From the cell containing the given text, extract its center point as [X, Y] coordinate. 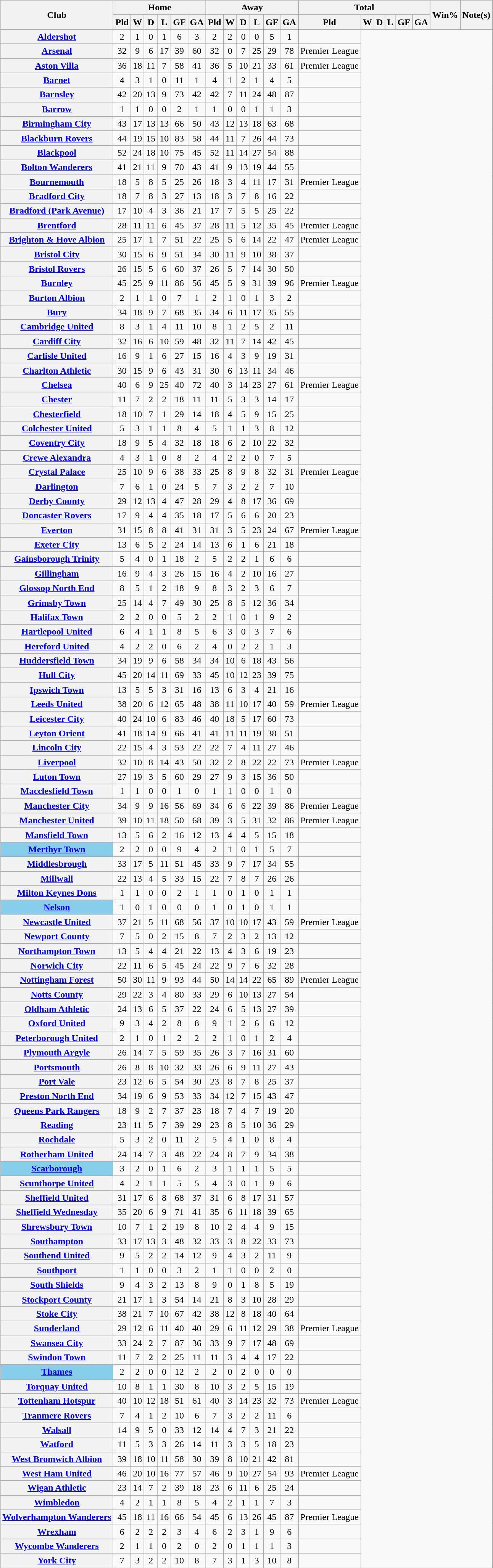
Win% [445, 15]
Sheffield United [57, 1198]
72 [197, 385]
70 [179, 167]
Wycombe Wanderers [57, 1546]
Barnet [57, 80]
Carlisle United [57, 356]
Aldershot [57, 37]
Ipswich Town [57, 690]
Bristol City [57, 254]
Norwich City [57, 966]
Portsmouth [57, 1067]
78 [289, 51]
Club [57, 15]
Leeds United [57, 704]
Swansea City [57, 1343]
Rotherham United [57, 1154]
80 [179, 994]
Hull City [57, 675]
Bradford (Park Avenue) [57, 211]
Reading [57, 1125]
Brentford [57, 225]
Scunthorpe United [57, 1183]
Tranmere Rovers [57, 1415]
Exeter City [57, 545]
Wigan Athletic [57, 1488]
Cardiff City [57, 341]
Manchester United [57, 820]
Lincoln City [57, 748]
Thames [57, 1372]
Newport County [57, 937]
West Bromwich Albion [57, 1459]
Bristol Rovers [57, 269]
89 [289, 980]
81 [289, 1459]
Hartlepool United [57, 631]
Colchester United [57, 429]
Glossop North End [57, 588]
Walsall [57, 1430]
Bournemouth [57, 182]
Crewe Alexandra [57, 458]
Charlton Athletic [57, 370]
Everton [57, 530]
96 [289, 283]
Leyton Orient [57, 733]
Swindon Town [57, 1358]
Chester [57, 399]
64 [289, 1314]
Southampton [57, 1241]
Nelson [57, 908]
Preston North End [57, 1096]
Bradford City [57, 196]
Stoke City [57, 1314]
Arsenal [57, 51]
Aston Villa [57, 66]
West Ham United [57, 1473]
Port Vale [57, 1081]
63 [272, 124]
Doncaster Rovers [57, 516]
Gainsborough Trinity [57, 559]
Queens Park Rangers [57, 1111]
York City [57, 1560]
Milton Keynes Dons [57, 893]
Leicester City [57, 719]
Burton Albion [57, 298]
Stockport County [57, 1299]
Hereford United [57, 646]
Crystal Palace [57, 472]
Chesterfield [57, 414]
Derby County [57, 501]
88 [289, 153]
Wolverhampton Wanderers [57, 1517]
Wimbledon [57, 1502]
Chelsea [57, 385]
Southport [57, 1270]
Torquay United [57, 1386]
77 [179, 1473]
South Shields [57, 1285]
Plymouth Argyle [57, 1052]
Nottingham Forest [57, 980]
Macclesfield Town [57, 791]
Note(s) [476, 15]
Cambridge United [57, 327]
Huddersfield Town [57, 661]
Home [159, 8]
Total [364, 8]
Watford [57, 1444]
Barrow [57, 109]
Coventry City [57, 443]
Grimsby Town [57, 602]
Oldham Athletic [57, 1009]
49 [179, 602]
Barnsley [57, 95]
Bury [57, 312]
Gillingham [57, 574]
Liverpool [57, 762]
Blackpool [57, 153]
Mansfield Town [57, 835]
Brighton & Hove Albion [57, 240]
Darlington [57, 487]
Southend United [57, 1256]
Burnley [57, 283]
Shrewsbury Town [57, 1227]
Wrexham [57, 1531]
Newcastle United [57, 922]
Oxford United [57, 1023]
Notts County [57, 994]
Bolton Wanderers [57, 167]
Northampton Town [57, 951]
Sunderland [57, 1328]
71 [179, 1212]
Away [252, 8]
Manchester City [57, 806]
Merthyr Town [57, 849]
Luton Town [57, 777]
Scarborough [57, 1169]
Blackburn Rovers [57, 138]
Rochdale [57, 1140]
Birmingham City [57, 124]
Peterborough United [57, 1038]
Halifax Town [57, 617]
Millwall [57, 878]
Sheffield Wednesday [57, 1212]
Middlesbrough [57, 864]
Tottenham Hotspur [57, 1401]
